Provide the [x, y] coordinate of the cell's center where the given text is located.  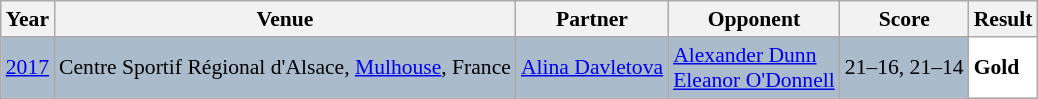
Result [1004, 19]
Centre Sportif Régional d'Alsace, Mulhouse, France [285, 68]
21–16, 21–14 [904, 68]
Score [904, 19]
2017 [28, 68]
Alexander Dunn Eleanor O'Donnell [754, 68]
Venue [285, 19]
Gold [1004, 68]
Year [28, 19]
Partner [592, 19]
Opponent [754, 19]
Alina Davletova [592, 68]
